Capture the cell that displays the provided text and extract its (X, Y) central coordinate. 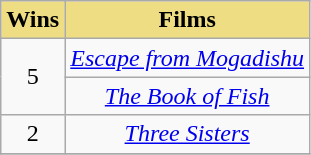
Three Sisters (188, 134)
5 (33, 77)
Wins (33, 20)
Escape from Mogadishu (188, 58)
2 (33, 134)
Films (188, 20)
The Book of Fish (188, 96)
